Find where the given text appears and provide that cell's center as (X, Y) coordinate. 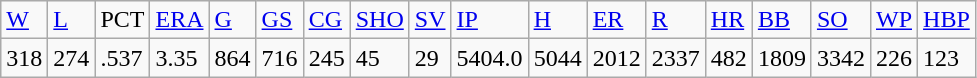
318 (24, 58)
W (24, 20)
HR (728, 20)
274 (72, 58)
SV (430, 20)
PCT (122, 20)
IP (490, 20)
716 (280, 58)
226 (894, 58)
5044 (558, 58)
3342 (840, 58)
2012 (616, 58)
29 (430, 58)
SO (840, 20)
CG (326, 20)
WP (894, 20)
SHO (380, 20)
1809 (782, 58)
L (72, 20)
R (676, 20)
ER (616, 20)
ERA (180, 20)
5404.0 (490, 58)
HBP (947, 20)
482 (728, 58)
H (558, 20)
2337 (676, 58)
245 (326, 58)
BB (782, 20)
123 (947, 58)
G (232, 20)
GS (280, 20)
864 (232, 58)
.537 (122, 58)
3.35 (180, 58)
45 (380, 58)
